Find where the given text appears and provide that cell's center as [x, y] coordinate. 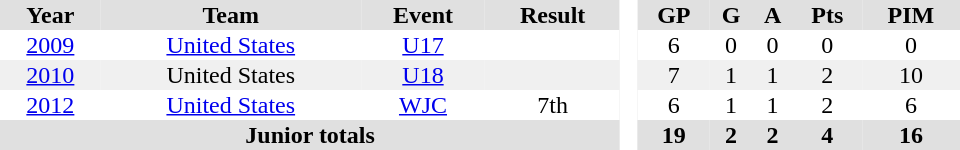
2012 [50, 105]
WJC [423, 105]
Junior totals [310, 135]
Event [423, 15]
16 [911, 135]
4 [828, 135]
U17 [423, 45]
A [773, 15]
Team [231, 15]
GP [674, 15]
2010 [50, 75]
Pts [828, 15]
7th [552, 105]
G [732, 15]
7 [674, 75]
PIM [911, 15]
Result [552, 15]
19 [674, 135]
U18 [423, 75]
Year [50, 15]
2009 [50, 45]
10 [911, 75]
